Return [X, Y] of the center of cell containing provided text 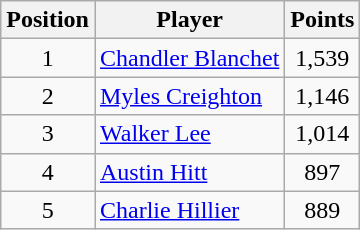
Position [48, 20]
1,146 [322, 96]
1,539 [322, 58]
1,014 [322, 134]
Walker Lee [189, 134]
Player [189, 20]
Myles Creighton [189, 96]
Charlie Hillier [189, 210]
4 [48, 172]
Chandler Blanchet [189, 58]
3 [48, 134]
889 [322, 210]
5 [48, 210]
1 [48, 58]
897 [322, 172]
Points [322, 20]
Austin Hitt [189, 172]
2 [48, 96]
